Determine the [X, Y] coordinate at the center of the cell enclosing the given text.  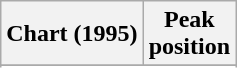
Peakposition [189, 34]
Chart (1995) [72, 34]
